Return the (x, y) coordinate for the center point of the cell that contains the specified text.  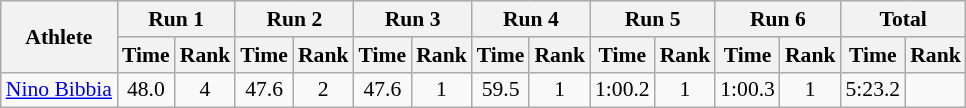
59.5 (501, 90)
Run 6 (778, 19)
Run 1 (176, 19)
48.0 (146, 90)
Run 2 (294, 19)
Total (902, 19)
Run 5 (652, 19)
Run 4 (531, 19)
4 (206, 90)
1:00.3 (748, 90)
2 (324, 90)
Athlete (59, 36)
Run 3 (413, 19)
1:00.2 (622, 90)
5:23.2 (872, 90)
Nino Bibbia (59, 90)
